Output the [X, Y] coordinate of the center of the cell containing the given text.  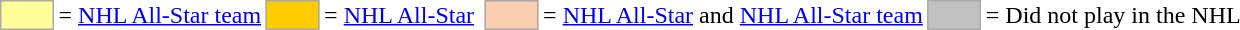
= NHL All-Star team [160, 15]
= NHL All-Star [400, 15]
= NHL All-Star and NHL All-Star team [734, 15]
